Locate the cell with the specified text and output its [X, Y] center coordinate. 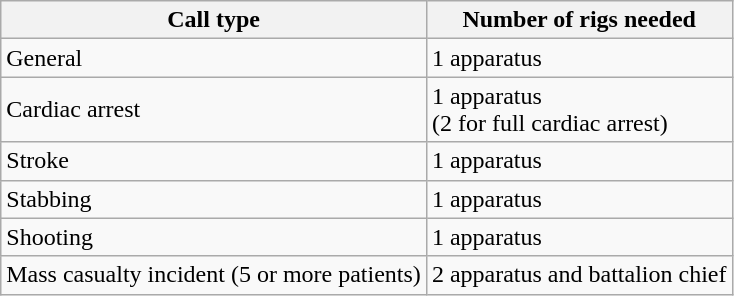
Cardiac arrest [214, 110]
Number of rigs needed [579, 20]
Mass casualty incident (5 or more patients) [214, 275]
Call type [214, 20]
2 apparatus and battalion chief [579, 275]
Stroke [214, 161]
Stabbing [214, 199]
General [214, 58]
Shooting [214, 237]
1 apparatus(2 for full cardiac arrest) [579, 110]
